Identify which cell holds the provided text, then report its (X, Y) central coordinate. 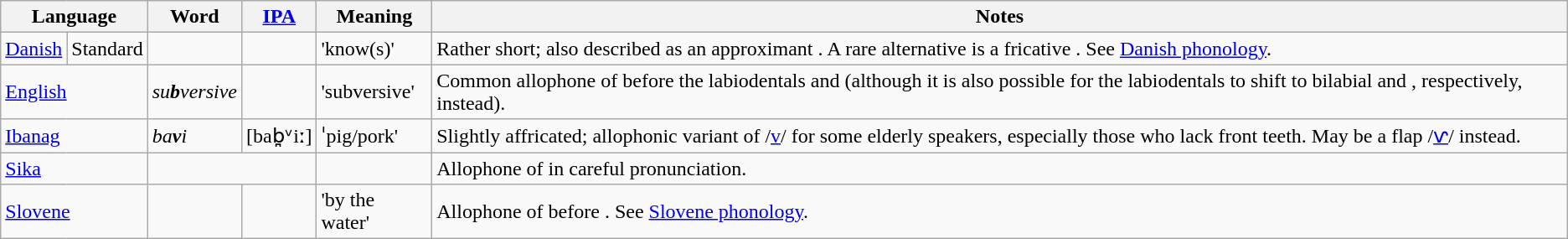
bavi (194, 136)
Slovene (74, 211)
Standard (107, 49)
IPA (280, 17)
'subversive' (374, 92)
Allophone of before . See Slovene phonology. (1000, 211)
Sika (74, 169)
Allophone of in careful pronunciation. (1000, 169)
Language (74, 17)
Word (194, 17)
Common allophone of before the labiodentals and (although it is also possible for the labiodentals to shift to bilabial and , respectively, instead). (1000, 92)
Slightly affricated; allophonic variant of /v/ for some elderly speakers, especially those who lack front teeth. May be a flap /ⱱ/ instead. (1000, 136)
subversive (194, 92)
[bab̪ᵛiː] (280, 136)
Danish (34, 49)
Rather short; also described as an approximant . A rare alternative is a fricative . See Danish phonology. (1000, 49)
English (74, 92)
Ibanag (74, 136)
Notes (1000, 17)
'know(s)' (374, 49)
Meaning (374, 17)
ˈpig/pork' (374, 136)
'by the water' (374, 211)
